Output the (x, y) coordinate of the center of the cell containing the given text.  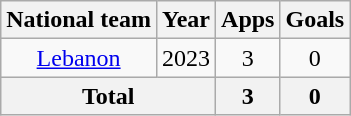
Total (108, 96)
2023 (186, 58)
Apps (248, 20)
Goals (315, 20)
National team (79, 20)
Lebanon (79, 58)
Year (186, 20)
